Detect which cell encompasses the target text, then output its [x, y] center coordinate. 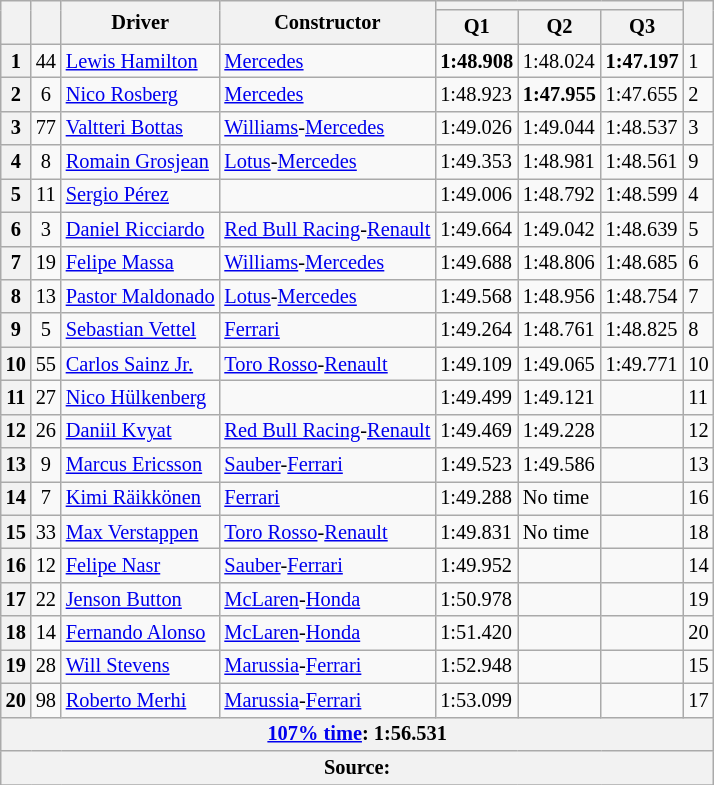
1:49.499 [476, 397]
Jenson Button [140, 599]
1:49.664 [476, 229]
Valtteri Bottas [140, 128]
Sergio Pérez [140, 195]
28 [46, 666]
107% time: 1:56.531 [358, 734]
1:49.044 [560, 128]
1:48.923 [476, 94]
1:48.956 [560, 296]
Lewis Hamilton [140, 61]
1:49.568 [476, 296]
1:49.026 [476, 128]
1:52.948 [476, 666]
1:48.761 [560, 330]
1:49.288 [476, 498]
44 [46, 61]
Daniil Kvyat [140, 431]
22 [46, 599]
Max Verstappen [140, 532]
Kimi Räikkönen [140, 498]
1:49.952 [476, 565]
Q1 [476, 27]
1:48.685 [642, 263]
1:48.908 [476, 61]
1:47.655 [642, 94]
Driver [140, 22]
Sebastian Vettel [140, 330]
26 [46, 431]
1:53.099 [476, 700]
Felipe Massa [140, 263]
1:47.955 [560, 94]
1:50.978 [476, 599]
1:49.523 [476, 465]
Constructor [327, 22]
1:49.065 [560, 364]
Pastor Maldonado [140, 296]
1:48.825 [642, 330]
55 [46, 364]
1:48.561 [642, 162]
33 [46, 532]
1:49.042 [560, 229]
1:49.586 [560, 465]
Romain Grosjean [140, 162]
1:48.754 [642, 296]
98 [46, 700]
Will Stevens [140, 666]
1:49.469 [476, 431]
1:49.006 [476, 195]
1:49.831 [476, 532]
77 [46, 128]
Carlos Sainz Jr. [140, 364]
1:49.353 [476, 162]
1:49.228 [560, 431]
1:49.109 [476, 364]
Felipe Nasr [140, 565]
1:49.688 [476, 263]
Q2 [560, 27]
27 [46, 397]
1:48.981 [560, 162]
1:47.197 [642, 61]
Nico Rosberg [140, 94]
Nico Hülkenberg [140, 397]
Q3 [642, 27]
1:51.420 [476, 633]
1:48.599 [642, 195]
1:48.806 [560, 263]
Roberto Merhi [140, 700]
1:48.537 [642, 128]
Marcus Ericsson [140, 465]
1:48.792 [560, 195]
Fernando Alonso [140, 633]
1:48.024 [560, 61]
1:48.639 [642, 229]
1:49.771 [642, 364]
1:49.121 [560, 397]
Source: [358, 767]
Daniel Ricciardo [140, 229]
1:49.264 [476, 330]
